For the text-containing cell, return its midpoint in (x, y) coordinate format. 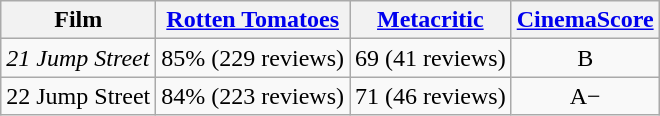
84% (223 reviews) (253, 96)
22 Jump Street (78, 96)
69 (41 reviews) (431, 58)
21 Jump Street (78, 58)
Film (78, 20)
85% (229 reviews) (253, 58)
B (585, 58)
Rotten Tomatoes (253, 20)
CinemaScore (585, 20)
Metacritic (431, 20)
71 (46 reviews) (431, 96)
A− (585, 96)
